Search for the cell housing the specified text and yield its (x, y) center coordinate. 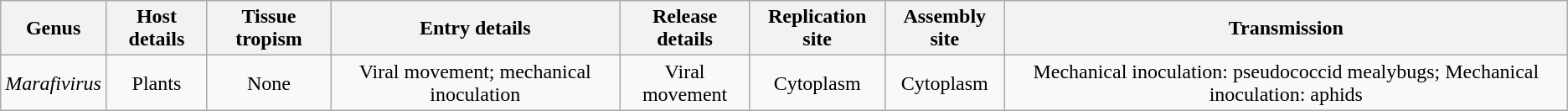
Plants (156, 82)
Tissue tropism (268, 29)
Host details (156, 29)
Viral movement (685, 82)
Marafivirus (54, 82)
Release details (685, 29)
Mechanical inoculation: pseudococcid mealybugs; Mechanical inoculation: aphids (1286, 82)
Viral movement; mechanical inoculation (476, 82)
Replication site (818, 29)
None (268, 82)
Entry details (476, 29)
Assembly site (945, 29)
Transmission (1286, 29)
Genus (54, 29)
